Locate the cell with the specified text and output its (x, y) center coordinate. 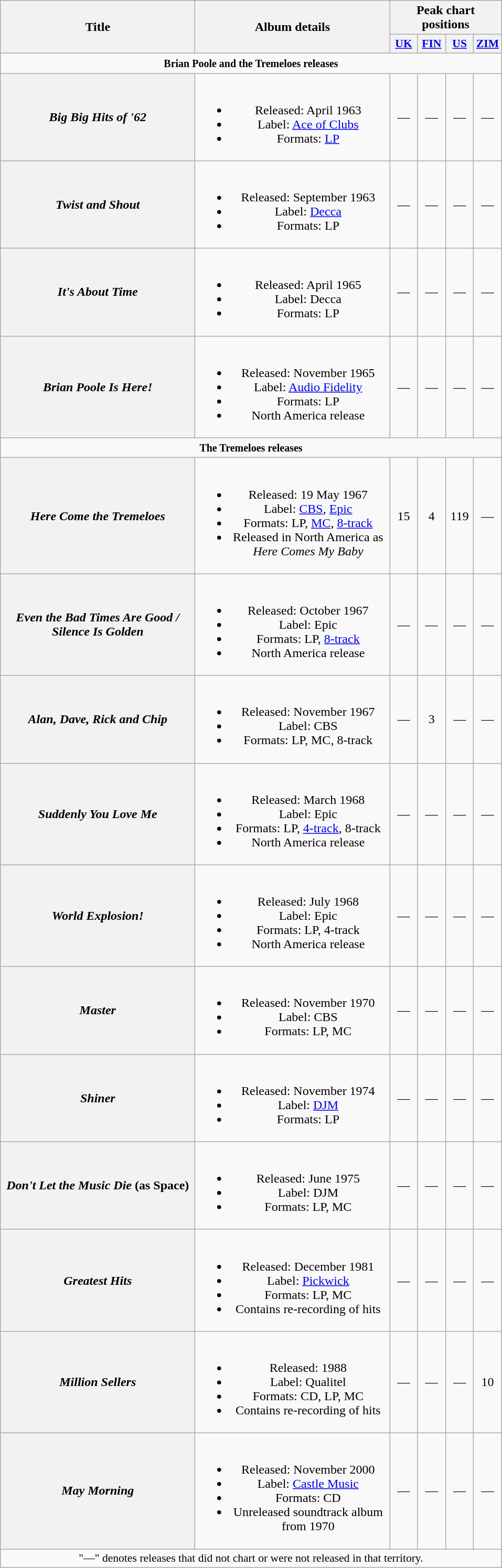
Released: September 1963Label: DeccaFormats: LP (293, 205)
Title (98, 27)
UK (404, 44)
10 (488, 1382)
15 (404, 516)
Peak chart positions (446, 18)
Brian Poole and the Tremeloes releases (251, 63)
Big Big Hits of '62 (98, 117)
Released: November 1974Label: DJMFormats: LP (293, 1098)
Million Sellers (98, 1382)
Released: July 1968Label: EpicFormats: LP, 4-trackNorth America release (293, 916)
3 (431, 719)
Album details (293, 27)
Twist and Shout (98, 205)
Alan, Dave, Rick and Chip (98, 719)
May Morning (98, 1490)
Released: November 1967Label: CBSFormats: LP, MC, 8-track (293, 719)
Master (98, 1010)
FIN (431, 44)
Released: November 1965Label: Audio FidelityFormats: LPNorth America release (293, 387)
Released: November 1970Label: CBSFormats: LP, MC (293, 1010)
Even the Bad Times Are Good / Silence Is Golden (98, 625)
4 (431, 516)
ZIM (488, 44)
World Explosion! (98, 916)
Released: June 1975Label: DJMFormats: LP, MC (293, 1185)
Shiner (98, 1098)
Released: October 1967Label: EpicFormats: LP, 8-trackNorth America release (293, 625)
119 (460, 516)
Released: April 1965Label: DeccaFormats: LP (293, 293)
Brian Poole Is Here! (98, 387)
Greatest Hits (98, 1280)
Released: April 1963Label: Ace of ClubsFormats: LP (293, 117)
US (460, 44)
Released: December 1981Label: PickwickFormats: LP, MCContains re-recording of hits (293, 1280)
Suddenly You Love Me (98, 814)
Released: March 1968Label: EpicFormats: LP, 4-track, 8-trackNorth America release (293, 814)
It's About Time (98, 293)
"—" denotes releases that did not chart or were not released in that territory. (251, 1559)
Released: 19 May 1967Label: CBS, EpicFormats: LP, MC, 8-trackReleased in North America as Here Comes My Baby (293, 516)
Released: November 2000Label: Castle MusicFormats: CDUnreleased soundtrack album from 1970 (293, 1490)
Released: 1988Label: QualitelFormats: CD, LP, MCContains re-recording of hits (293, 1382)
Here Come the Tremeloes (98, 516)
Don't Let the Music Die (as Space) (98, 1185)
The Tremeloes releases (251, 448)
